Capture the cell that displays the provided text and extract its (x, y) central coordinate. 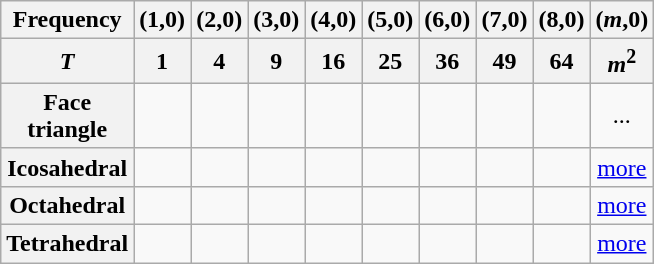
49 (504, 62)
... (622, 116)
T (68, 62)
(4,0) (334, 20)
36 (448, 62)
(6,0) (448, 20)
Facetriangle (68, 116)
25 (390, 62)
(1,0) (162, 20)
(7,0) (504, 20)
1 (162, 62)
(3,0) (276, 20)
64 (562, 62)
4 (220, 62)
Frequency (68, 20)
Icosahedral (68, 167)
(8,0) (562, 20)
m2 (622, 62)
16 (334, 62)
(m,0) (622, 20)
Tetrahedral (68, 244)
(5,0) (390, 20)
9 (276, 62)
(2,0) (220, 20)
Octahedral (68, 205)
